Detect which cell encompasses the target text, then output its [x, y] center coordinate. 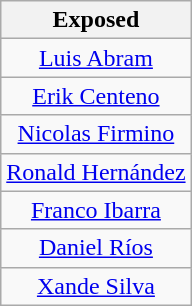
Exposed [96, 20]
Daniel Ríos [96, 248]
Franco Ibarra [96, 210]
Ronald Hernández [96, 172]
Nicolas Firmino [96, 134]
Xande Silva [96, 286]
Erik Centeno [96, 96]
Luis Abram [96, 58]
